Search for the cell housing the specified text and yield its [X, Y] center coordinate. 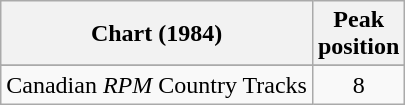
Chart (1984) [157, 34]
8 [358, 85]
Peakposition [358, 34]
Canadian RPM Country Tracks [157, 85]
